Detect which cell encompasses the target text, then output its [X, Y] center coordinate. 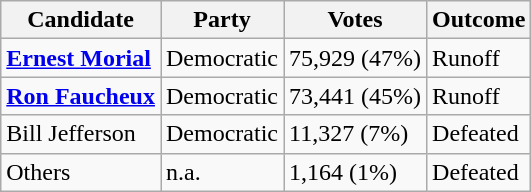
n.a. [222, 172]
Candidate [81, 20]
1,164 (1%) [356, 172]
75,929 (47%) [356, 58]
Others [81, 172]
Bill Jefferson [81, 134]
Votes [356, 20]
Ernest Morial [81, 58]
11,327 (7%) [356, 134]
Outcome [479, 20]
73,441 (45%) [356, 96]
Ron Faucheux [81, 96]
Party [222, 20]
